Capture the cell that displays the provided text and extract its (x, y) central coordinate. 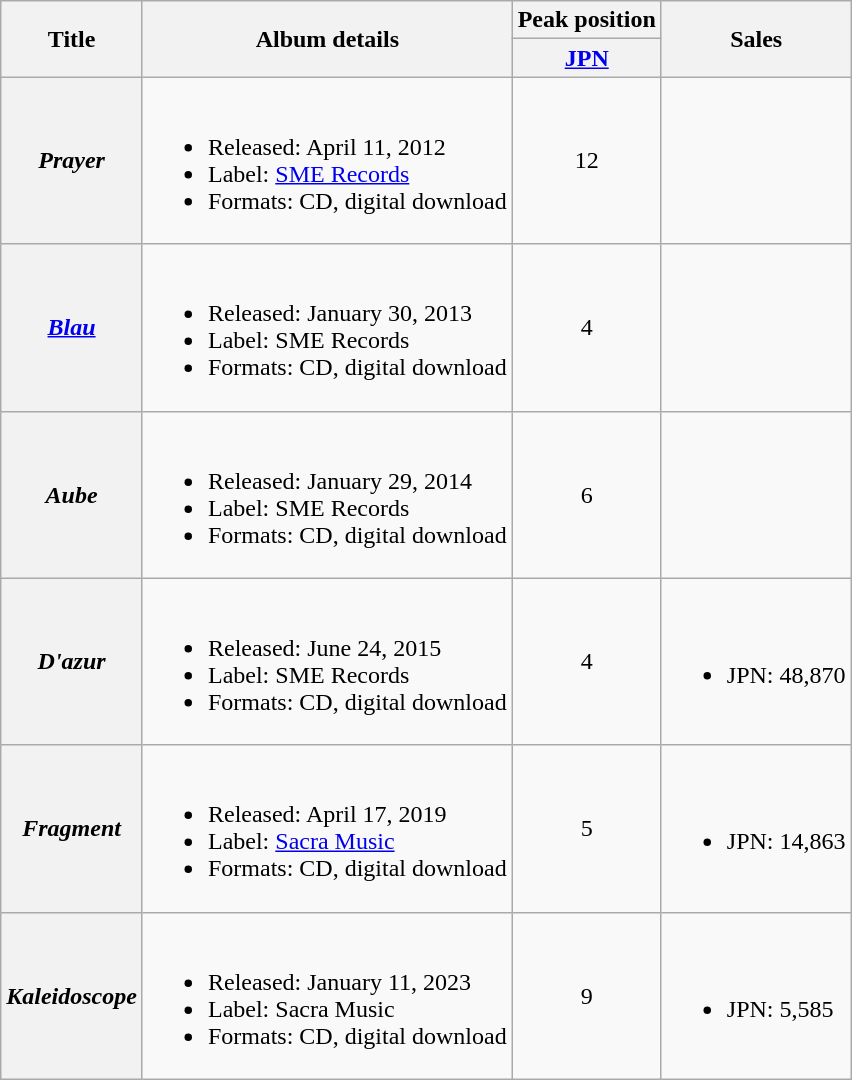
6 (586, 494)
Aube (72, 494)
JPN: 14,863 (756, 828)
Sales (756, 39)
JPN: 48,870 (756, 662)
JPN: 5,585 (756, 996)
12 (586, 160)
Released: April 11, 2012Label: SME RecordsFormats: CD, digital download (327, 160)
Album details (327, 39)
Kaleidoscope (72, 996)
Released: January 30, 2013Label: SME RecordsFormats: CD, digital download (327, 328)
Prayer (72, 160)
Released: January 11, 2023Label: Sacra MusicFormats: CD, digital download (327, 996)
9 (586, 996)
Fragment (72, 828)
5 (586, 828)
D'azur (72, 662)
Released: June 24, 2015Label: SME RecordsFormats: CD, digital download (327, 662)
Title (72, 39)
Blau (72, 328)
Peak position (586, 20)
JPN (586, 58)
Released: April 17, 2019Label: Sacra MusicFormats: CD, digital download (327, 828)
Released: January 29, 2014Label: SME RecordsFormats: CD, digital download (327, 494)
